Capture the cell that displays the provided text and extract its [x, y] central coordinate. 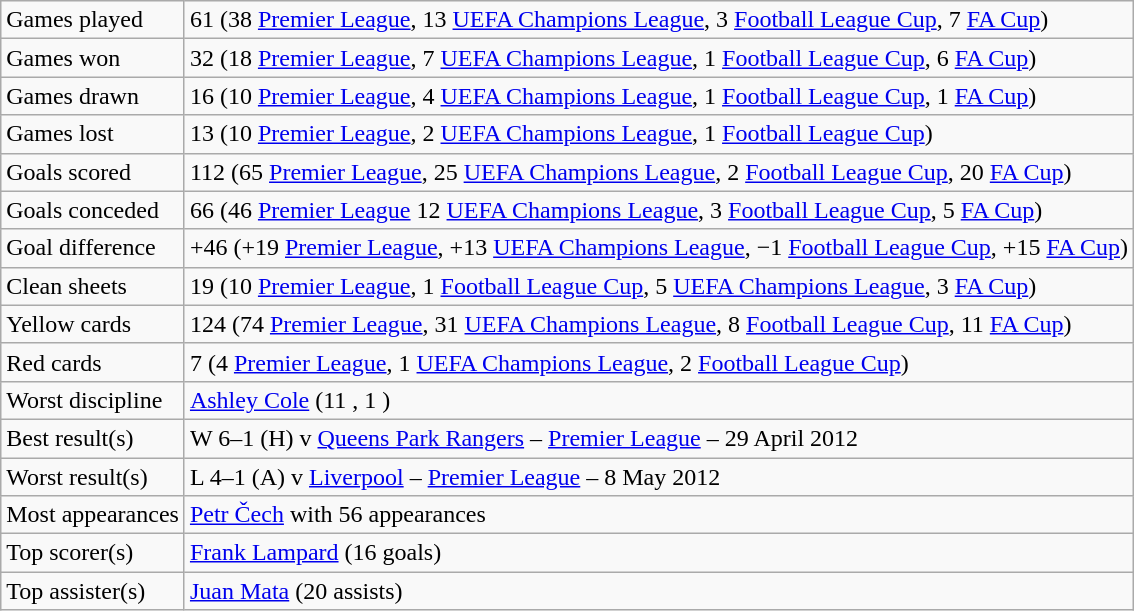
Goals scored [93, 172]
Clean sheets [93, 286]
Goals conceded [93, 210]
124 (74 Premier League, 31 UEFA Champions League, 8 Football League Cup, 11 FA Cup) [658, 324]
Frank Lampard (16 goals) [658, 553]
Ashley Cole (11 , 1 ) [658, 400]
32 (18 Premier League, 7 UEFA Champions League, 1 Football League Cup, 6 FA Cup) [658, 58]
Most appearances [93, 515]
Red cards [93, 362]
Petr Čech with 56 appearances [658, 515]
+46 (+19 Premier League, +13 UEFA Champions League, −1 Football League Cup, +15 FA Cup) [658, 248]
61 (38 Premier League, 13 UEFA Champions League, 3 Football League Cup, 7 FA Cup) [658, 20]
Worst result(s) [93, 477]
112 (65 Premier League, 25 UEFA Champions League, 2 Football League Cup, 20 FA Cup) [658, 172]
L 4–1 (A) v Liverpool – Premier League – 8 May 2012 [658, 477]
W 6–1 (H) v Queens Park Rangers – Premier League – 29 April 2012 [658, 438]
Games won [93, 58]
Yellow cards [93, 324]
Worst discipline [93, 400]
Top assister(s) [93, 591]
13 (10 Premier League, 2 UEFA Champions League, 1 Football League Cup) [658, 134]
66 (46 Premier League 12 UEFA Champions League, 3 Football League Cup, 5 FA Cup) [658, 210]
Juan Mata (20 assists) [658, 591]
7 (4 Premier League, 1 UEFA Champions League, 2 Football League Cup) [658, 362]
Games drawn [93, 96]
19 (10 Premier League, 1 Football League Cup, 5 UEFA Champions League, 3 FA Cup) [658, 286]
16 (10 Premier League, 4 UEFA Champions League, 1 Football League Cup, 1 FA Cup) [658, 96]
Games played [93, 20]
Games lost [93, 134]
Best result(s) [93, 438]
Goal difference [93, 248]
Top scorer(s) [93, 553]
